For the text-containing cell, return its midpoint in (x, y) coordinate format. 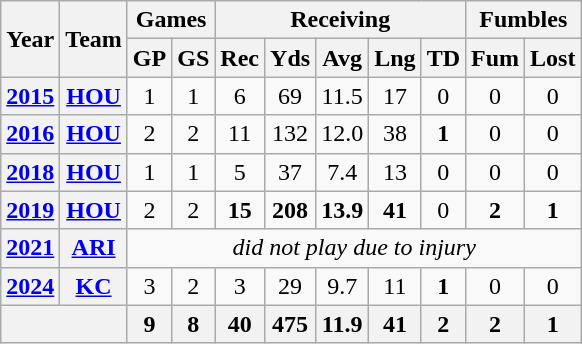
29 (290, 286)
2021 (30, 248)
11.5 (342, 96)
13 (395, 172)
TD (443, 58)
Team (94, 39)
208 (290, 210)
69 (290, 96)
40 (240, 324)
2015 (30, 96)
GP (149, 58)
9.7 (342, 286)
8 (194, 324)
did not play due to injury (354, 248)
132 (290, 134)
Yds (290, 58)
Fumbles (524, 20)
2024 (30, 286)
2018 (30, 172)
2019 (30, 210)
7.4 (342, 172)
KC (94, 286)
GS (194, 58)
Fum (496, 58)
Receiving (340, 20)
37 (290, 172)
Games (170, 20)
6 (240, 96)
15 (240, 210)
ARI (94, 248)
Lost (553, 58)
Lng (395, 58)
Rec (240, 58)
Year (30, 39)
38 (395, 134)
11.9 (342, 324)
2016 (30, 134)
17 (395, 96)
12.0 (342, 134)
5 (240, 172)
475 (290, 324)
13.9 (342, 210)
9 (149, 324)
Avg (342, 58)
